Scan for the cell matching the given text and deliver its (x, y) coordinate at center. 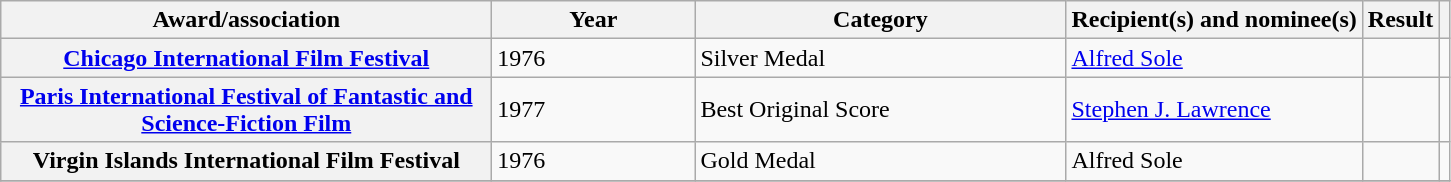
Chicago International Film Festival (246, 58)
Stephen J. Lawrence (1214, 110)
Virgin Islands International Film Festival (246, 161)
1977 (594, 110)
Silver Medal (880, 58)
Gold Medal (880, 161)
Paris International Festival of Fantastic and Science-Fiction Film (246, 110)
Recipient(s) and nominee(s) (1214, 20)
Category (880, 20)
Result (1400, 20)
Award/association (246, 20)
Best Original Score (880, 110)
Year (594, 20)
